Extract the [x, y] coordinate from the center of the cell holding the provided text.  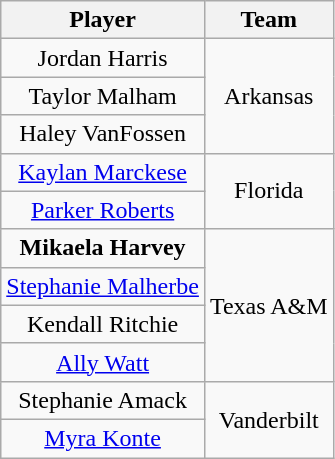
Jordan Harris [103, 58]
Team [268, 20]
Vanderbilt [268, 419]
Florida [268, 191]
Stephanie Malherbe [103, 286]
Taylor Malham [103, 96]
Mikaela Harvey [103, 248]
Texas A&M [268, 305]
Myra Konte [103, 438]
Kaylan Marckese [103, 172]
Haley VanFossen [103, 134]
Stephanie Amack [103, 400]
Ally Watt [103, 362]
Parker Roberts [103, 210]
Kendall Ritchie [103, 324]
Arkansas [268, 96]
Player [103, 20]
